Return (x, y) of the center of cell containing provided text 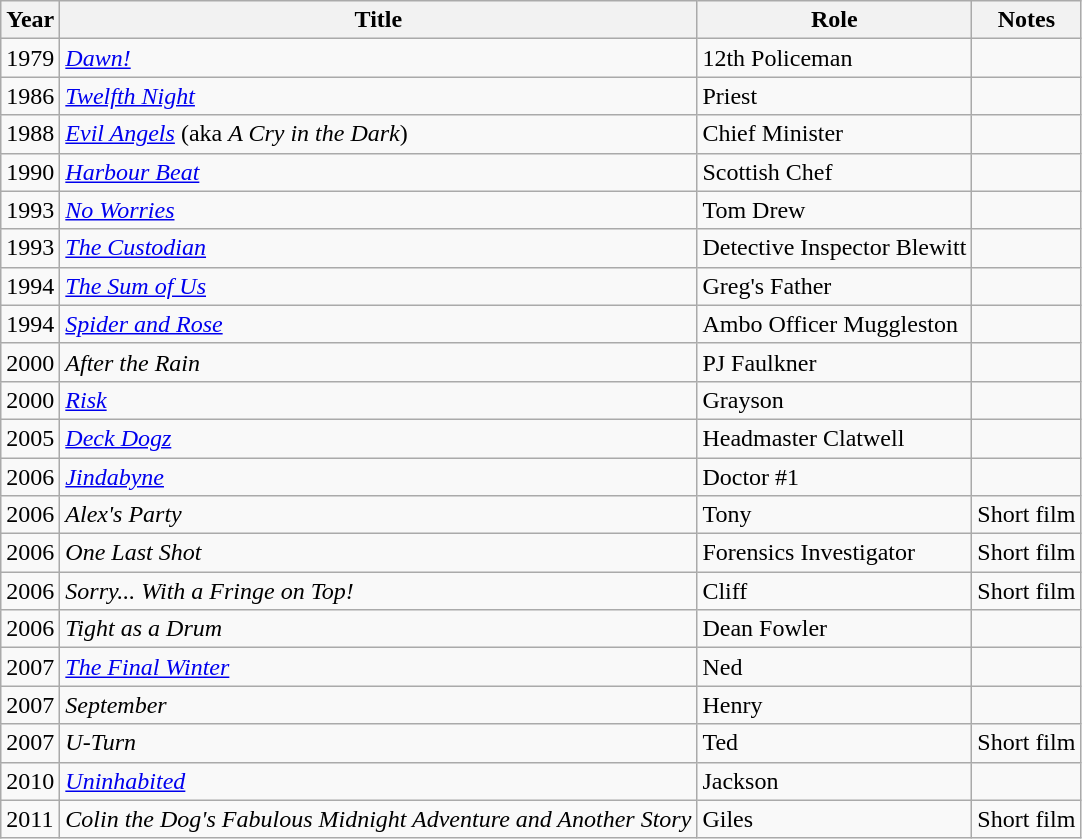
Tight as a Drum (378, 629)
Title (378, 20)
Doctor #1 (834, 477)
Jindabyne (378, 477)
Tom Drew (834, 210)
1979 (30, 58)
Headmaster Clatwell (834, 438)
Spider and Rose (378, 324)
Dean Fowler (834, 629)
Detective Inspector Blewitt (834, 248)
Cliff (834, 591)
Ned (834, 667)
Priest (834, 96)
Giles (834, 819)
Ambo Officer Muggleston (834, 324)
Colin the Dog's Fabulous Midnight Adventure and Another Story (378, 819)
Greg's Father (834, 286)
The Final Winter (378, 667)
Uninhabited (378, 781)
September (378, 705)
Twelfth Night (378, 96)
Evil Angels (aka A Cry in the Dark) (378, 134)
Jackson (834, 781)
Role (834, 20)
The Sum of Us (378, 286)
Forensics Investigator (834, 553)
Deck Dogz (378, 438)
2005 (30, 438)
Notes (1026, 20)
Risk (378, 400)
1986 (30, 96)
Alex's Party (378, 515)
Ted (834, 743)
Harbour Beat (378, 172)
Chief Minister (834, 134)
Dawn! (378, 58)
One Last Shot (378, 553)
2010 (30, 781)
The Custodian (378, 248)
Henry (834, 705)
Year (30, 20)
12th Policeman (834, 58)
After the Rain (378, 362)
1988 (30, 134)
2011 (30, 819)
Grayson (834, 400)
No Worries (378, 210)
U-Turn (378, 743)
Sorry... With a Fringe on Top! (378, 591)
Tony (834, 515)
1990 (30, 172)
PJ Faulkner (834, 362)
Scottish Chef (834, 172)
